Identify which cell holds the provided text, then report its [X, Y] central coordinate. 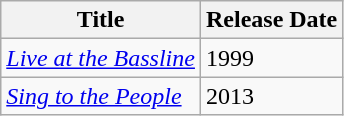
2013 [271, 96]
Live at the Bassline [101, 58]
Sing to the People [101, 96]
Release Date [271, 20]
Title [101, 20]
1999 [271, 58]
